Output the [x, y] coordinate of the center of the cell containing the given text.  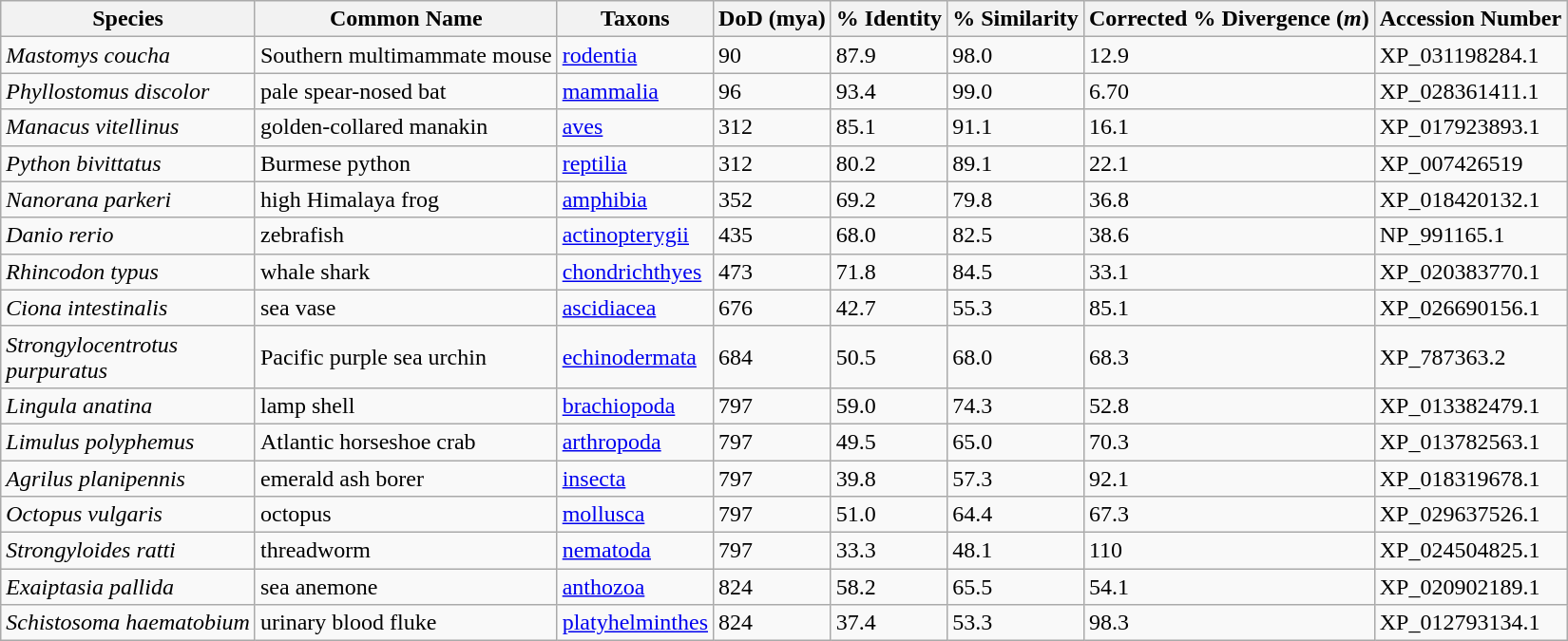
XP_028361411.1 [1470, 91]
33.1 [1229, 272]
XP_018420132.1 [1470, 199]
Lingula anatina [128, 405]
64.4 [1016, 515]
ascidiacea [635, 308]
whale shark [406, 272]
58.2 [889, 587]
Burmese python [406, 163]
53.3 [1016, 623]
87.9 [889, 55]
nematoda [635, 551]
49.5 [889, 442]
68.3 [1229, 357]
36.8 [1229, 199]
arthropoda [635, 442]
reptilia [635, 163]
79.8 [1016, 199]
Common Name [406, 19]
XP_026690156.1 [1470, 308]
rodentia [635, 55]
% Similarity [1016, 19]
XP_020902189.1 [1470, 587]
Taxons [635, 19]
Exaiptasia pallida [128, 587]
96 [773, 91]
89.1 [1016, 163]
98.3 [1229, 623]
mollusca [635, 515]
Manacus vitellinus [128, 127]
XP_020383770.1 [1470, 272]
DoD (mya) [773, 19]
zebrafish [406, 236]
80.2 [889, 163]
Danio rerio [128, 236]
65.5 [1016, 587]
echinodermata [635, 357]
22.1 [1229, 163]
Python bivittatus [128, 163]
59.0 [889, 405]
37.4 [889, 623]
12.9 [1229, 55]
Strongylocentrotuspurpuratus [128, 357]
48.1 [1016, 551]
% Identity [889, 19]
sea anemone [406, 587]
52.8 [1229, 405]
50.5 [889, 357]
91.1 [1016, 127]
98.0 [1016, 55]
mammalia [635, 91]
urinary blood fluke [406, 623]
16.1 [1229, 127]
99.0 [1016, 91]
33.3 [889, 551]
39.8 [889, 478]
aves [635, 127]
XP_012793134.1 [1470, 623]
Agrilus planipennis [128, 478]
high Himalaya frog [406, 199]
Limulus polyphemus [128, 442]
XP_031198284.1 [1470, 55]
70.3 [1229, 442]
octopus [406, 515]
lamp shell [406, 405]
Accession Number [1470, 19]
XP_018319678.1 [1470, 478]
XP_017923893.1 [1470, 127]
anthozoa [635, 587]
Species [128, 19]
352 [773, 199]
Corrected % Divergence (m) [1229, 19]
Atlantic horseshoe crab [406, 442]
Phyllostomus discolor [128, 91]
XP_787363.2 [1470, 357]
71.8 [889, 272]
threadworm [406, 551]
473 [773, 272]
57.3 [1016, 478]
Mastomys coucha [128, 55]
90 [773, 55]
XP_007426519 [1470, 163]
92.1 [1229, 478]
42.7 [889, 308]
XP_013382479.1 [1470, 405]
NP_991165.1 [1470, 236]
platyhelminthes [635, 623]
684 [773, 357]
Southern multimammate mouse [406, 55]
Rhincodon typus [128, 272]
84.5 [1016, 272]
67.3 [1229, 515]
435 [773, 236]
51.0 [889, 515]
Nanorana parkeri [128, 199]
actinopterygii [635, 236]
XP_013782563.1 [1470, 442]
Pacific purple sea urchin [406, 357]
XP_024504825.1 [1470, 551]
golden-collared manakin [406, 127]
chondrichthyes [635, 272]
XP_029637526.1 [1470, 515]
amphibia [635, 199]
38.6 [1229, 236]
brachiopoda [635, 405]
emerald ash borer [406, 478]
6.70 [1229, 91]
Schistosoma haematobium [128, 623]
82.5 [1016, 236]
676 [773, 308]
sea vase [406, 308]
69.2 [889, 199]
Ciona intestinalis [128, 308]
54.1 [1229, 587]
pale spear-nosed bat [406, 91]
Strongyloides ratti [128, 551]
93.4 [889, 91]
74.3 [1016, 405]
110 [1229, 551]
55.3 [1016, 308]
Octopus vulgaris [128, 515]
insecta [635, 478]
65.0 [1016, 442]
